Determine the (x, y) coordinate at the center of the cell enclosing the given text.  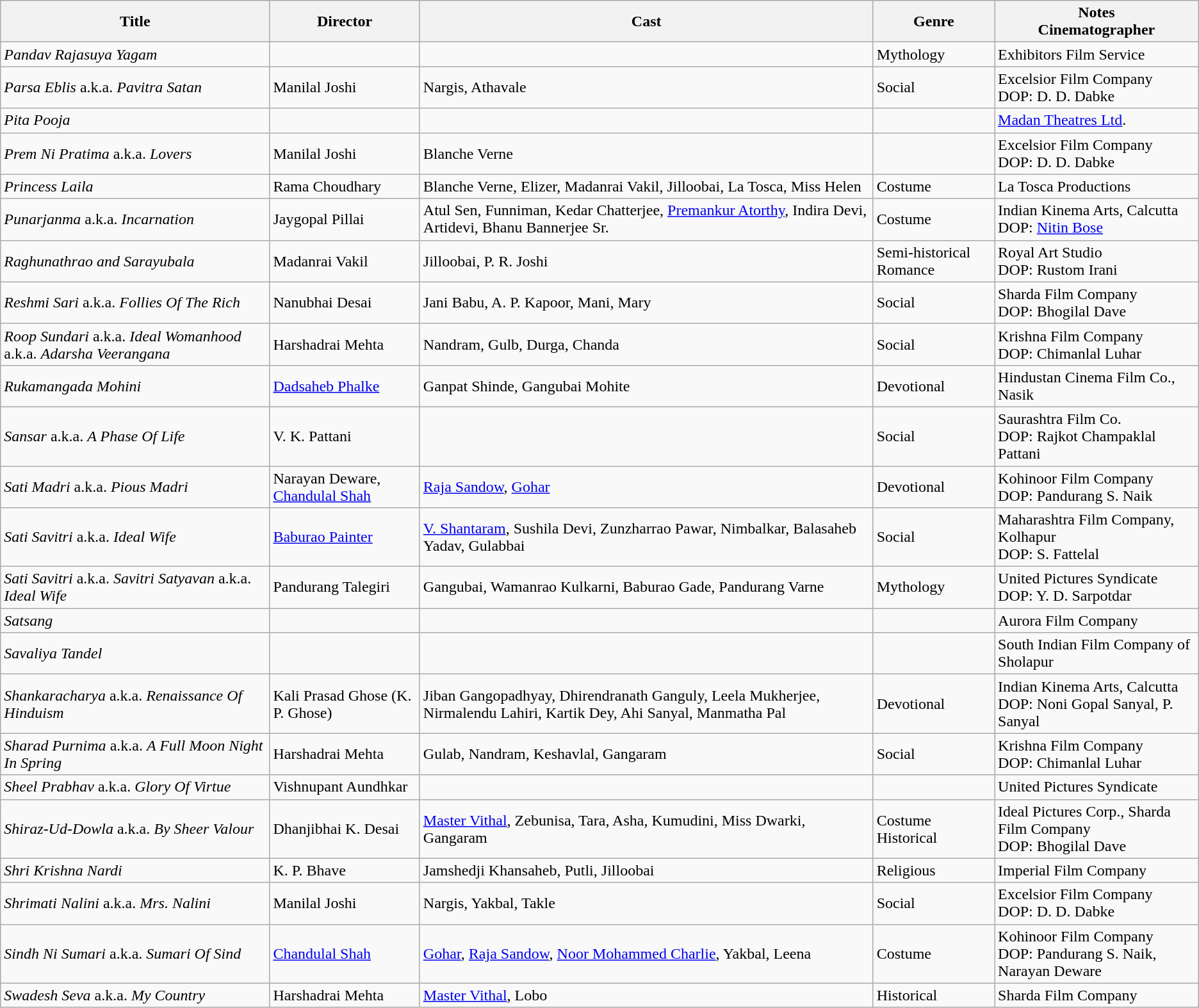
Savaliya Tandel (135, 653)
Jilloobai, P. R. Joshi (646, 261)
Religious (934, 870)
Satsang (135, 621)
V. Shantaram, Sushila Devi, Zunzharrao Pawar, Nimbalkar, Balasaheb Yadav, Gulabbai (646, 537)
Shiraz-Ud-Dowla a.k.a. By Sheer Valour (135, 829)
United Pictures Syndicate (1097, 787)
Nargis, Athavale (646, 87)
South Indian Film Company of Sholapur (1097, 653)
Swadesh Seva a.k.a. My Country (135, 995)
Madan Theatres Ltd. (1097, 120)
Royal Art StudioDOP: Rustom Irani (1097, 261)
Sati Madri a.k.a. Pious Madri (135, 487)
Genre (934, 22)
Chandulal Shah (345, 954)
Sindh Ni Sumari a.k.a. Sumari Of Sind (135, 954)
Pandav Rajasuya Yagam (135, 54)
La Tosca Productions (1097, 186)
Dhanjibhai K. Desai (345, 829)
Maharashtra Film Company, KolhapurDOP: S. Fattelal (1097, 537)
Prem Ni Pratima a.k.a. Lovers (135, 154)
Rukamangada Mohini (135, 386)
Gangubai, Wamanrao Kulkarni, Baburao Gade, Pandurang Varne (646, 588)
Indian Kinema Arts, CalcuttaDOP: Noni Gopal Sanyal, P. Sanyal (1097, 704)
Shrimati Nalini a.k.a. Mrs. Nalini (135, 903)
Cast (646, 22)
Shankaracharya a.k.a. Renaissance Of Hinduism (135, 704)
Exhibitors Film Service (1097, 54)
Atul Sen, Funniman, Kedar Chatterjee, Premankur Atorthy, Indira Devi, Artidevi, Bhanu Bannerjee Sr. (646, 219)
Kohinoor Film CompanyDOP: Pandurang S. Naik, Narayan Deware (1097, 954)
Madanrai Vakil (345, 261)
Saurashtra Film Co.DOP: Rajkot Champaklal Pattani (1097, 436)
Blanche Verne, Elizer, Madanrai Vakil, Jilloobai, La Tosca, Miss Helen (646, 186)
V. K. Pattani (345, 436)
Jani Babu, A. P. Kapoor, Mani, Mary (646, 302)
Gulab, Nandram, Keshavlal, Gangaram (646, 754)
Reshmi Sari a.k.a. Follies Of The Rich (135, 302)
Sharda Film CompanyDOP: Bhogilal Dave (1097, 302)
Vishnupant Aundhkar (345, 787)
Pandurang Talegiri (345, 588)
Kohinoor Film CompanyDOP: Pandurang S. Naik (1097, 487)
Jiban Gangopadhyay, Dhirendranath Ganguly, Leela Mukherjee, Nirmalendu Lahiri, Kartik Dey, Ahi Sanyal, Manmatha Pal (646, 704)
Jaygopal Pillai (345, 219)
Ideal Pictures Corp., Sharda Film CompanyDOP: Bhogilal Dave (1097, 829)
Kali Prasad Ghose (K. P. Ghose) (345, 704)
Narayan Deware, Chandulal Shah (345, 487)
Sati Savitri a.k.a. Ideal Wife (135, 537)
Blanche Verne (646, 154)
Title (135, 22)
Master Vithal, Zebunisa, Tara, Asha, Kumudini, Miss Dwarki, Gangaram (646, 829)
Dadsaheb Phalke (345, 386)
NotesCinematographer (1097, 22)
Nanubhai Desai (345, 302)
Shri Krishna Nardi (135, 870)
Master Vithal, Lobo (646, 995)
Baburao Painter (345, 537)
Sharad Purnima a.k.a. A Full Moon Night In Spring (135, 754)
Sansar a.k.a. A Phase Of Life (135, 436)
Gohar, Raja Sandow, Noor Mohammed Charlie, Yakbal, Leena (646, 954)
Nandram, Gulb, Durga, Chanda (646, 345)
Raja Sandow, Gohar (646, 487)
Imperial Film Company (1097, 870)
Ganpat Shinde, Gangubai Mohite (646, 386)
Director (345, 22)
Rama Choudhary (345, 186)
Raghunathrao and Sarayubala (135, 261)
Sheel Prabhav a.k.a. Glory Of Virtue (135, 787)
Parsa Eblis a.k.a. Pavitra Satan (135, 87)
Jamshedji Khansaheb, Putli, Jilloobai (646, 870)
Punarjanma a.k.a. Incarnation (135, 219)
Sati Savitri a.k.a. Savitri Satyavan a.k.a. Ideal Wife (135, 588)
Pita Pooja (135, 120)
Aurora Film Company (1097, 621)
Semi-historical Romance (934, 261)
Hindustan Cinema Film Co., Nasik (1097, 386)
Nargis, Yakbal, Takle (646, 903)
Costume Historical (934, 829)
Roop Sundari a.k.a. Ideal Womanhood a.k.a. Adarsha Veerangana (135, 345)
K. P. Bhave (345, 870)
Indian Kinema Arts, CalcuttaDOP: Nitin Bose (1097, 219)
Sharda Film Company (1097, 995)
Historical (934, 995)
United Pictures SyndicateDOP: Y. D. Sarpotdar (1097, 588)
Princess Laila (135, 186)
